Capture the cell that displays the provided text and extract its (X, Y) central coordinate. 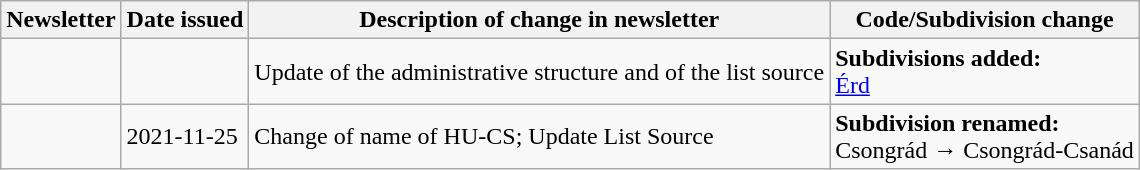
2021-11-25 (185, 136)
Description of change in newsletter (540, 20)
Newsletter (61, 20)
Update of the administrative structure and of the list source (540, 72)
Code/Subdivision change (985, 20)
Change of name of HU-CS; Update List Source (540, 136)
Subdivision renamed: Csongrád → Csongrád-Csanád (985, 136)
Date issued (185, 20)
Subdivisions added: Érd (985, 72)
